Return [x, y] of the center of cell containing provided text 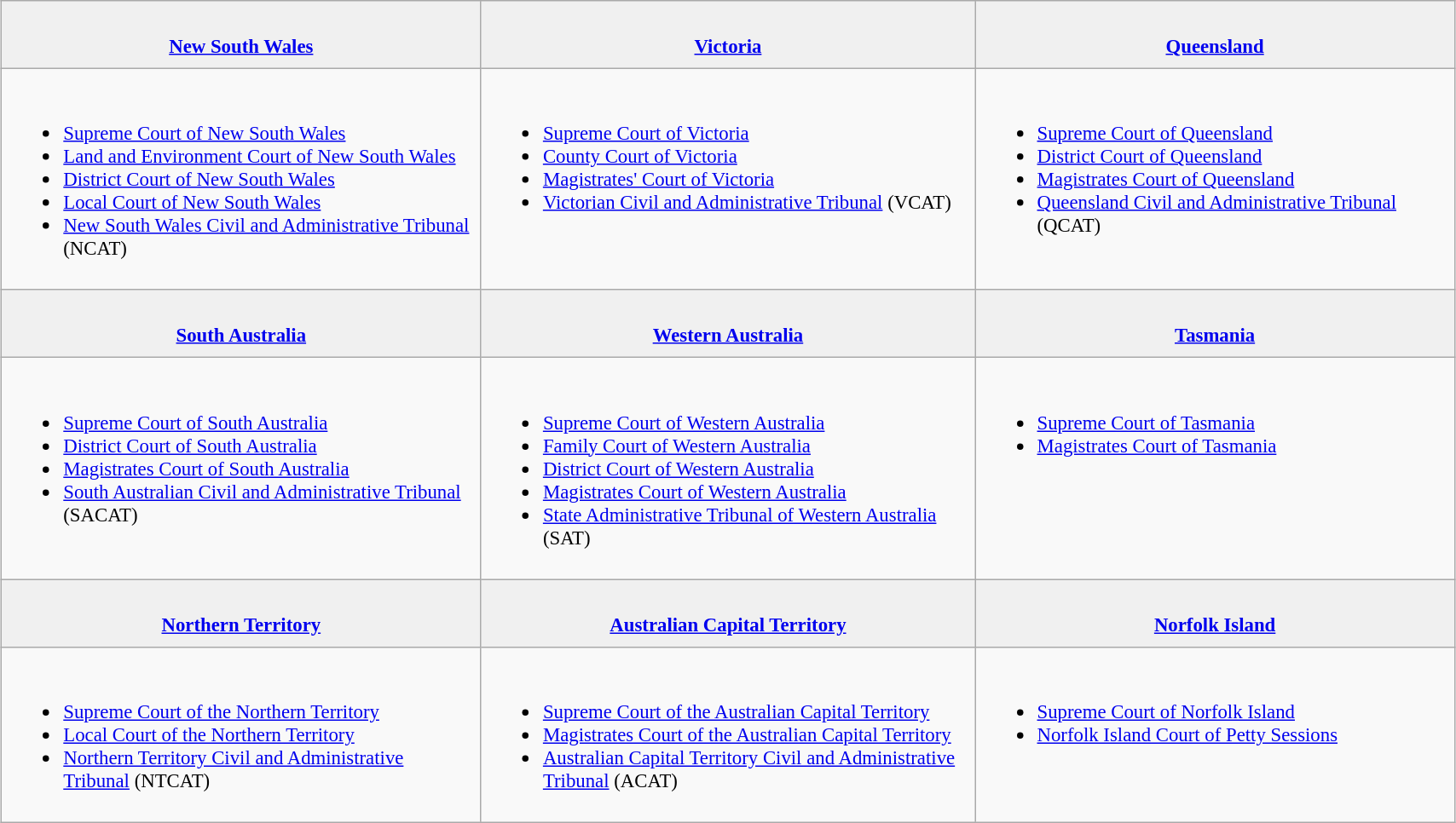
Western Australia [728, 324]
Supreme Court of VictoriaCounty Court of VictoriaMagistrates' Court of VictoriaVictorian Civil and Administrative Tribunal (VCAT) [728, 179]
Norfolk Island [1216, 613]
Supreme Court of the Northern TerritoryLocal Court of the Northern TerritoryNorthern Territory Civil and Administrative Tribunal (NTCAT) [242, 734]
Queensland [1216, 35]
Tasmania [1216, 324]
New South Wales [242, 35]
Australian Capital Territory [728, 613]
Supreme Court of QueenslandDistrict Court of QueenslandMagistrates Court of QueenslandQueensland Civil and Administrative Tribunal (QCAT) [1216, 179]
South Australia [242, 324]
Supreme Court of Norfolk IslandNorfolk Island Court of Petty Sessions [1216, 734]
Supreme Court of TasmaniaMagistrates Court of Tasmania [1216, 469]
Northern Territory [242, 613]
Victoria [728, 35]
